Return the (X, Y) coordinate for the center point of the cell that contains the specified text.  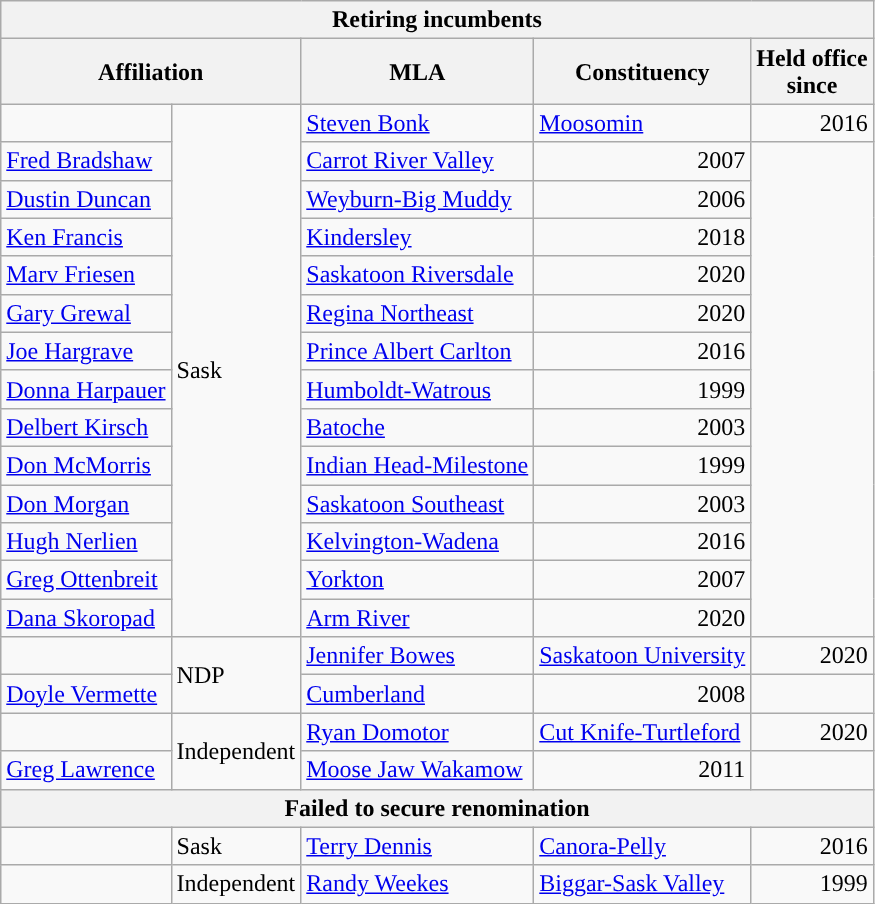
Ryan Domotor (418, 732)
2008 (642, 694)
Donna Harpauer (86, 389)
Yorkton (418, 580)
Saskatoon Riversdale (418, 275)
Ken Francis (86, 237)
Kelvington-Wadena (418, 542)
Jennifer Bowes (418, 656)
Affiliation (151, 72)
Dana Skoropad (86, 618)
Constituency (642, 72)
Dustin Duncan (86, 199)
Greg Ottenbreit (86, 580)
Delbert Kirsch (86, 427)
Moose Jaw Wakamow (418, 770)
Cumberland (418, 694)
Joe Hargrave (86, 351)
Hugh Nerlien (86, 542)
Arm River (418, 618)
Doyle Vermette (86, 694)
Prince Albert Carlton (418, 351)
Don Morgan (86, 503)
Biggar-Sask Valley (642, 884)
Randy Weekes (418, 884)
Don McMorris (86, 465)
Failed to secure renomination (437, 808)
Saskatoon Southeast (418, 503)
Canora-Pelly (642, 846)
Saskatoon University (642, 656)
2006 (642, 199)
Marv Friesen (86, 275)
Moosomin (642, 123)
Weyburn-Big Muddy (418, 199)
Fred Bradshaw (86, 161)
Greg Lawrence (86, 770)
Cut Knife-Turtleford (642, 732)
MLA (418, 72)
Humboldt-Watrous (418, 389)
Regina Northeast (418, 313)
Retiring incumbents (437, 20)
Terry Dennis (418, 846)
NDP (236, 675)
Batoche (418, 427)
Held officesince (812, 72)
Carrot River Valley (418, 161)
Gary Grewal (86, 313)
Steven Bonk (418, 123)
2018 (642, 237)
2011 (642, 770)
Kindersley (418, 237)
Indian Head-Milestone (418, 465)
